Locate the cell with the specified text and output its [x, y] center coordinate. 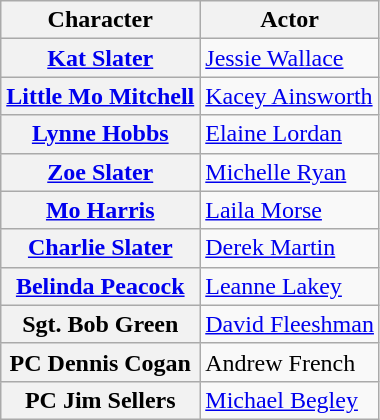
Laila Morse [290, 210]
Leanne Lakey [290, 286]
Sgt. Bob Green [100, 324]
PC Dennis Cogan [100, 362]
David Fleeshman [290, 324]
Michael Begley [290, 400]
Elaine Lordan [290, 134]
Belinda Peacock [100, 286]
Zoe Slater [100, 172]
PC Jim Sellers [100, 400]
Mo Harris [100, 210]
Charlie Slater [100, 248]
Michelle Ryan [290, 172]
Jessie Wallace [290, 58]
Derek Martin [290, 248]
Character [100, 20]
Kat Slater [100, 58]
Lynne Hobbs [100, 134]
Andrew French [290, 362]
Actor [290, 20]
Kacey Ainsworth [290, 96]
Little Mo Mitchell [100, 96]
